Detect which cell encompasses the target text, then output its [X, Y] center coordinate. 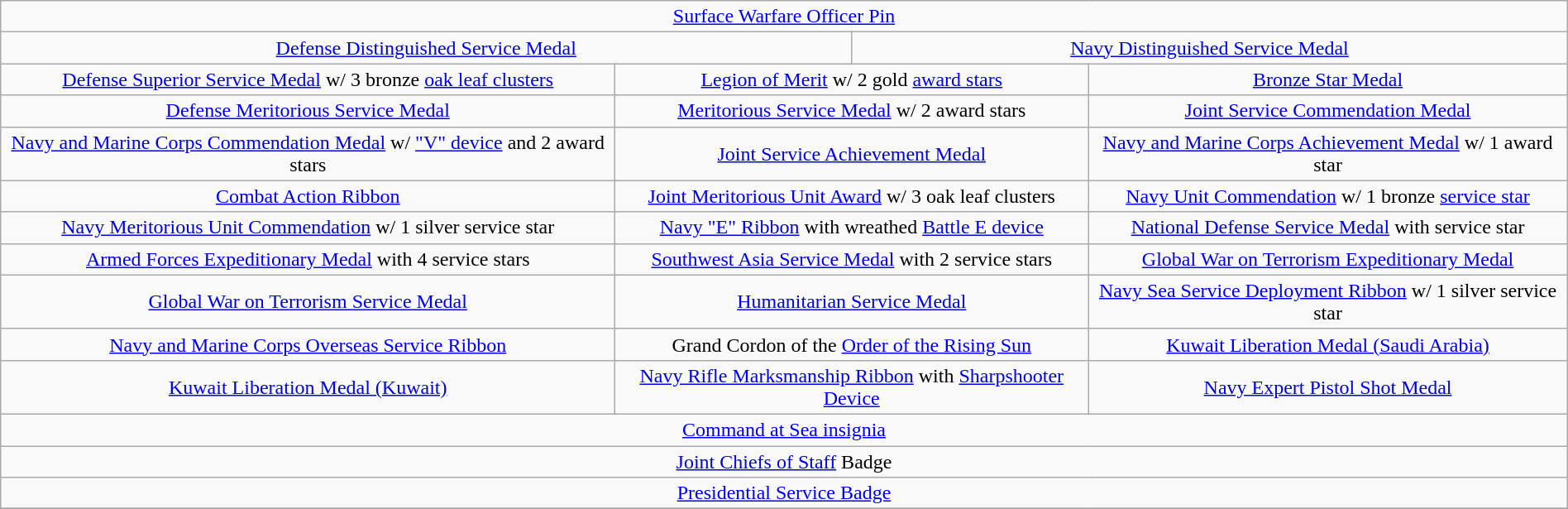
Navy Meritorious Unit Commendation w/ 1 silver service star [308, 228]
Defense Superior Service Medal w/ 3 bronze oak leaf clusters [308, 79]
Joint Meritorious Unit Award w/ 3 oak leaf clusters [852, 196]
Navy Sea Service Deployment Ribbon w/ 1 silver service star [1328, 301]
Joint Chiefs of Staff Badge [784, 461]
Joint Service Commendation Medal [1328, 111]
Global War on Terrorism Service Medal [308, 301]
National Defense Service Medal with service star [1328, 228]
Meritorious Service Medal w/ 2 award stars [852, 111]
Kuwait Liberation Medal (Saudi Arabia) [1328, 344]
Grand Cordon of the Order of the Rising Sun [852, 344]
Armed Forces Expeditionary Medal with 4 service stars [308, 259]
Navy Distinguished Service Medal [1210, 48]
Humanitarian Service Medal [852, 301]
Navy and Marine Corps Commendation Medal w/ "V" device and 2 award stars [308, 154]
Navy Rifle Marksmanship Ribbon with Sharpshooter Device [852, 387]
Navy Expert Pistol Shot Medal [1328, 387]
Kuwait Liberation Medal (Kuwait) [308, 387]
Joint Service Achievement Medal [852, 154]
Surface Warfare Officer Pin [784, 17]
Bronze Star Medal [1328, 79]
Navy and Marine Corps Overseas Service Ribbon [308, 344]
Presidential Service Badge [784, 493]
Defense Meritorious Service Medal [308, 111]
Combat Action Ribbon [308, 196]
Navy "E" Ribbon with wreathed Battle E device [852, 228]
Defense Distinguished Service Medal [427, 48]
Global War on Terrorism Expeditionary Medal [1328, 259]
Navy and Marine Corps Achievement Medal w/ 1 award star [1328, 154]
Command at Sea insignia [784, 430]
Navy Unit Commendation w/ 1 bronze service star [1328, 196]
Southwest Asia Service Medal with 2 service stars [852, 259]
Legion of Merit w/ 2 gold award stars [852, 79]
